Search for the cell housing the specified text and yield its [x, y] center coordinate. 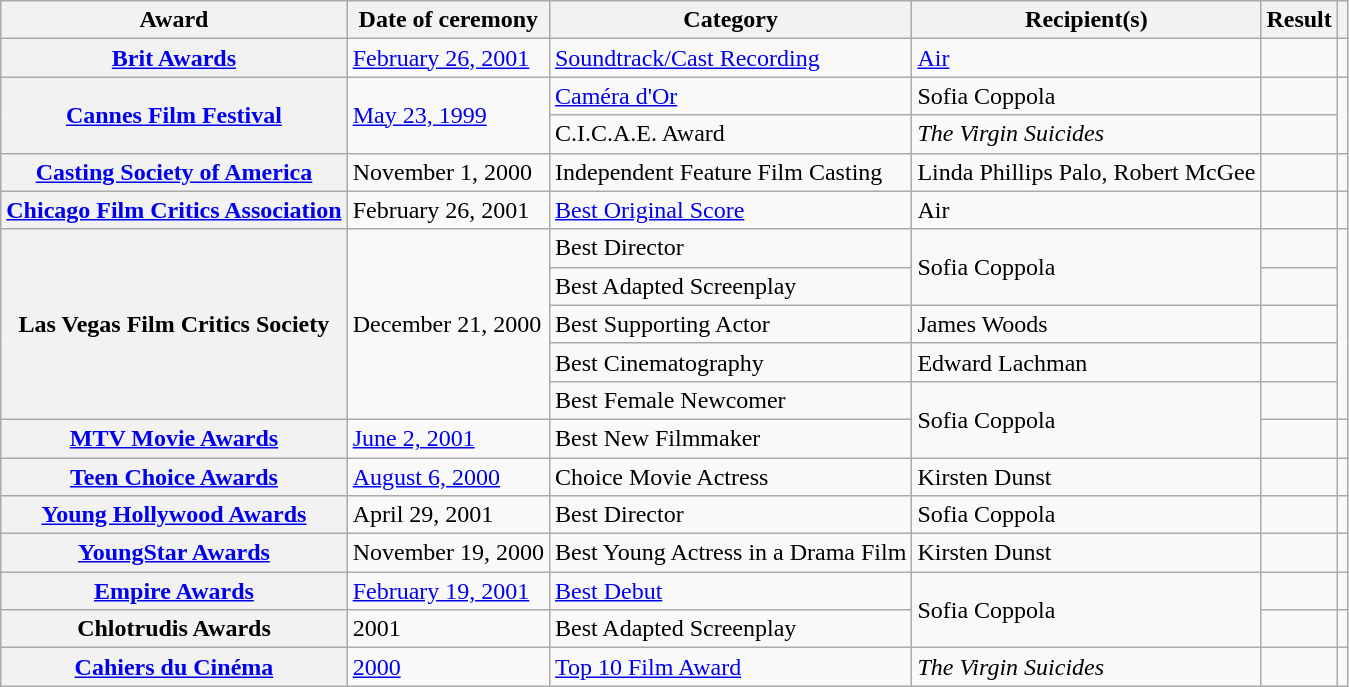
MTV Movie Awards [174, 438]
Chicago Film Critics Association [174, 210]
Date of ceremony [448, 20]
2001 [448, 629]
Casting Society of America [174, 172]
Teen Choice Awards [174, 477]
Recipient(s) [1086, 20]
April 29, 2001 [448, 515]
June 2, 2001 [448, 438]
Soundtrack/Cast Recording [730, 58]
Best Female Newcomer [730, 400]
Best Cinematography [730, 362]
November 1, 2000 [448, 172]
December 21, 2000 [448, 324]
Choice Movie Actress [730, 477]
Best Debut [730, 591]
February 19, 2001 [448, 591]
Chlotrudis Awards [174, 629]
Las Vegas Film Critics Society [174, 324]
Caméra d'Or [730, 96]
Cahiers du Cinéma [174, 667]
May 23, 1999 [448, 115]
Result [1299, 20]
Award [174, 20]
Best Young Actress in a Drama Film [730, 553]
Linda Phillips Palo, Robert McGee [1086, 172]
YoungStar Awards [174, 553]
August 6, 2000 [448, 477]
Empire Awards [174, 591]
2000 [448, 667]
Cannes Film Festival [174, 115]
Best New Filmmaker [730, 438]
James Woods [1086, 324]
November 19, 2000 [448, 553]
C.I.C.A.E. Award [730, 134]
Top 10 Film Award [730, 667]
Category [730, 20]
Young Hollywood Awards [174, 515]
Best Supporting Actor [730, 324]
Independent Feature Film Casting [730, 172]
Best Original Score [730, 210]
Edward Lachman [1086, 362]
Brit Awards [174, 58]
